Determine the [x, y] coordinate at the center of the cell enclosing the given text.  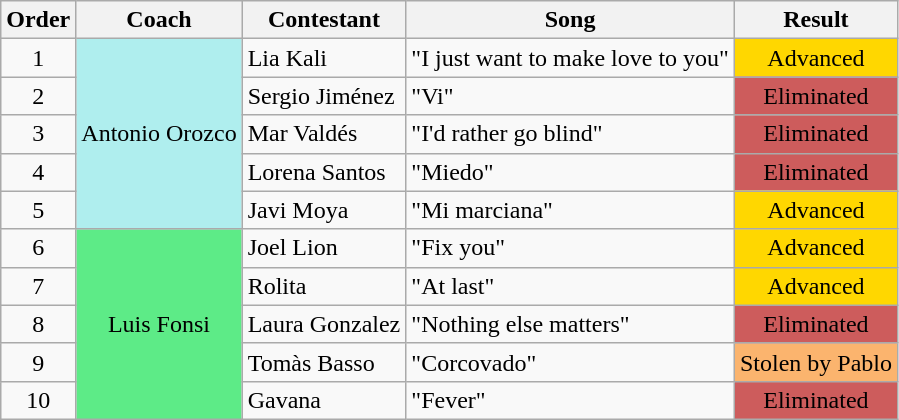
8 [38, 324]
6 [38, 248]
"Nothing else matters" [570, 324]
5 [38, 210]
7 [38, 286]
Stolen by Pablo [816, 362]
Result [816, 20]
Order [38, 20]
4 [38, 172]
"Fix you" [570, 248]
1 [38, 58]
"I just want to make love to you" [570, 58]
Sergio Jiménez [324, 96]
"Corcovado" [570, 362]
Javi Moya [324, 210]
Song [570, 20]
Luis Fonsi [159, 324]
"At last" [570, 286]
3 [38, 134]
"Miedo" [570, 172]
Lorena Santos [324, 172]
2 [38, 96]
Contestant [324, 20]
Lia Kali [324, 58]
Coach [159, 20]
10 [38, 400]
Gavana [324, 400]
9 [38, 362]
Antonio Orozco [159, 134]
"I'd rather go blind" [570, 134]
"Mi marciana" [570, 210]
Laura Gonzalez [324, 324]
"Fever" [570, 400]
Joel Lion [324, 248]
"Vi" [570, 96]
Rolita [324, 286]
Tomàs Basso [324, 362]
Mar Valdés [324, 134]
